From the cell containing the given text, extract its center point as [x, y] coordinate. 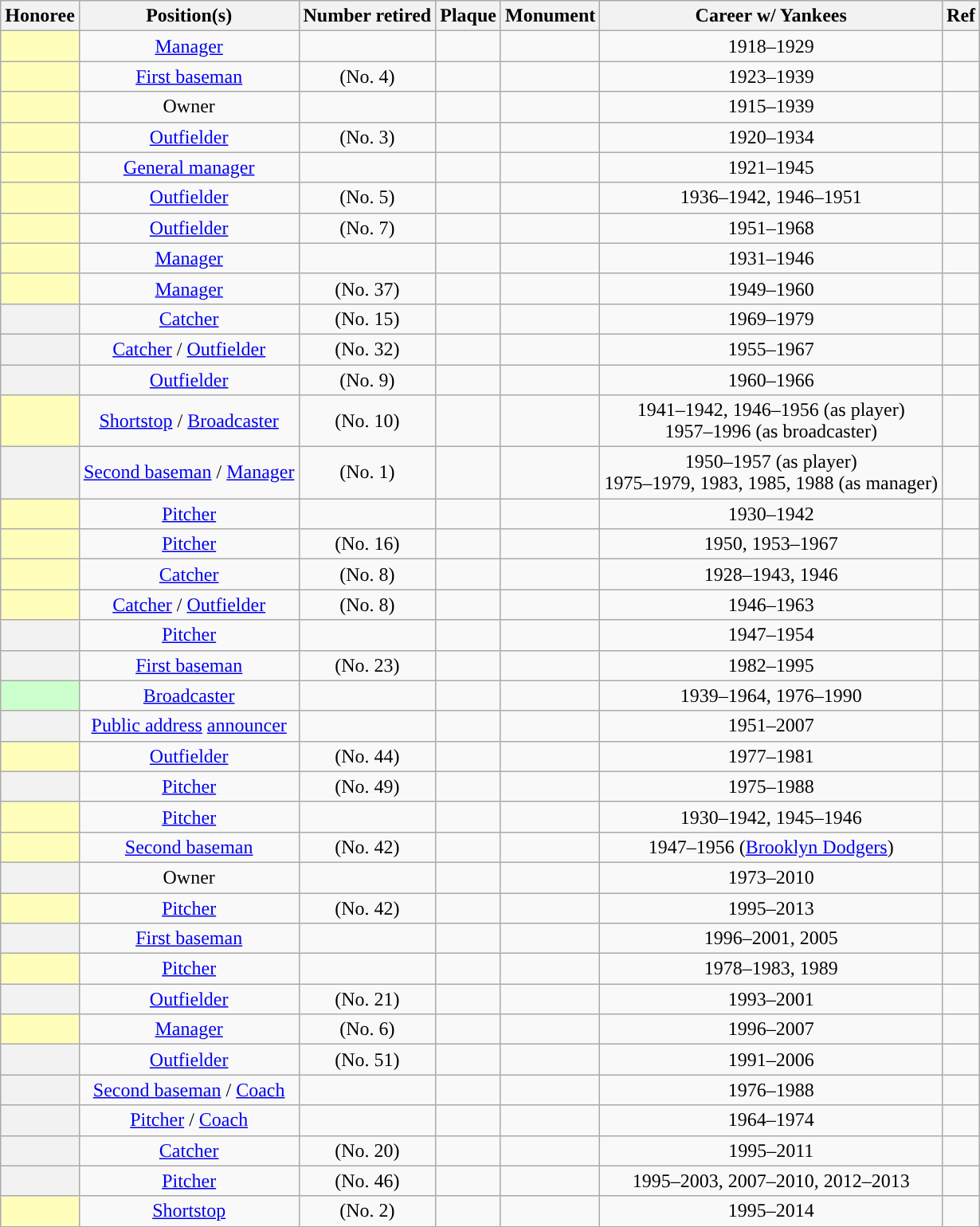
(No. 16) [367, 544]
1918–1929 [771, 46]
Broadcaster [189, 696]
(No. 3) [367, 137]
(No. 46) [367, 1181]
(No. 44) [367, 756]
1969–1979 [771, 319]
(No. 7) [367, 228]
1950, 1953–1967 [771, 544]
1982–1995 [771, 665]
1930–1942 [771, 514]
General manager [189, 167]
Pitcher / Coach [189, 1120]
(No. 37) [367, 288]
(No. 10) [367, 421]
Honoree [40, 16]
1941–1942, 1946–1956 (as player)1957–1996 (as broadcaster) [771, 421]
1915–1939 [771, 107]
1949–1960 [771, 288]
1928–1943, 1946 [771, 574]
Ref [961, 16]
Second baseman / Manager [189, 473]
(No. 23) [367, 665]
1964–1974 [771, 1120]
1973–2010 [771, 877]
1991–2006 [771, 1060]
(No. 6) [367, 1029]
1921–1945 [771, 167]
1947–1956 (Brooklyn Dodgers) [771, 847]
1920–1934 [771, 137]
Shortstop / Broadcaster [189, 421]
Monument [550, 16]
Number retired [367, 16]
1977–1981 [771, 756]
Public address announcer [189, 726]
(No. 9) [367, 380]
(No. 1) [367, 473]
1936–1942, 1946–1951 [771, 198]
1946–1963 [771, 605]
1951–1968 [771, 228]
(No. 51) [367, 1060]
1975–1988 [771, 786]
1993–2001 [771, 999]
1939–1964, 1976–1990 [771, 696]
1931–1946 [771, 258]
Plaque [468, 16]
(No. 4) [367, 76]
1960–1966 [771, 380]
1995–2003, 2007–2010, 2012–2013 [771, 1181]
1996–2001, 2005 [771, 939]
(No. 49) [367, 786]
1996–2007 [771, 1029]
Career w/ Yankees [771, 16]
Second baseman [189, 847]
1995–2011 [771, 1151]
1955–1967 [771, 349]
1978–1983, 1989 [771, 969]
Second baseman / Coach [189, 1090]
1947–1954 [771, 635]
(No. 15) [367, 319]
(No. 21) [367, 999]
1976–1988 [771, 1090]
(No. 2) [367, 1211]
1995–2014 [771, 1211]
(No. 20) [367, 1151]
1950–1957 (as player)1975–1979, 1983, 1985, 1988 (as manager) [771, 473]
(No. 32) [367, 349]
(No. 5) [367, 198]
1995–2013 [771, 908]
1930–1942, 1945–1946 [771, 817]
Position(s) [189, 16]
1923–1939 [771, 76]
Shortstop [189, 1211]
1951–2007 [771, 726]
